Return the (X, Y) coordinate for the center point of the cell that contains the specified text.  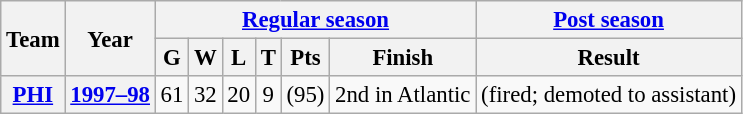
W (206, 58)
Result (609, 58)
Regular season (316, 20)
T (268, 58)
Team (33, 38)
1997–98 (110, 95)
9 (268, 95)
Year (110, 38)
61 (172, 95)
(95) (306, 95)
(fired; demoted to assistant) (609, 95)
32 (206, 95)
Post season (609, 20)
L (238, 58)
G (172, 58)
20 (238, 95)
PHI (33, 95)
2nd in Atlantic (403, 95)
Pts (306, 58)
Finish (403, 58)
